Pinpoint the cell where the given text exists, returning its (x, y) midpoint coordinate. 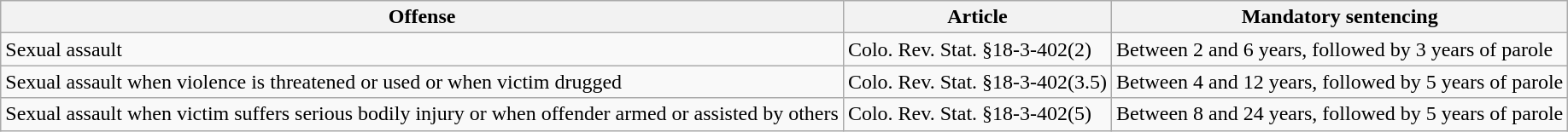
Sexual assault when victim suffers serious bodily injury or when offender armed or assisted by others (422, 114)
Colo. Rev. Stat. §18-3-402(2) (977, 49)
Colo. Rev. Stat. §18-3-402(3.5) (977, 82)
Colo. Rev. Stat. §18-3-402(5) (977, 114)
Offense (422, 17)
Mandatory sentencing (1340, 17)
Between 2 and 6 years, followed by 3 years of parole (1340, 49)
Sexual assault (422, 49)
Between 8 and 24 years, followed by 5 years of parole (1340, 114)
Sexual assault when violence is threatened or used or when victim drugged (422, 82)
Between 4 and 12 years, followed by 5 years of parole (1340, 82)
Article (977, 17)
